From the cell containing the given text, extract its center point as (X, Y) coordinate. 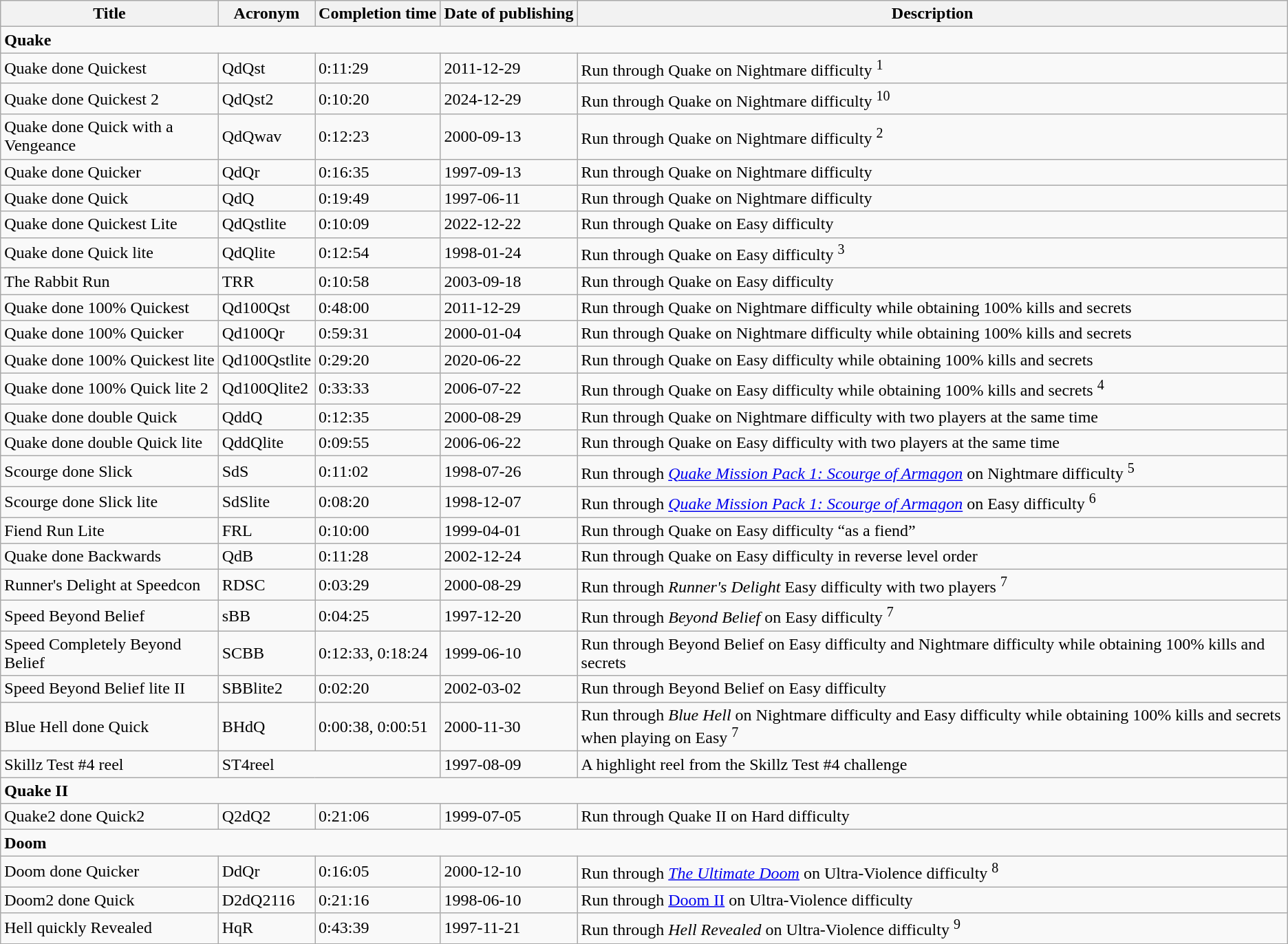
QdQ (266, 198)
Run through Quake on Easy difficulty 3 (932, 253)
The Rabbit Run (109, 281)
0:33:33 (378, 388)
0:16:05 (378, 871)
Run through Quake on Easy difficulty “as a fiend” (932, 530)
0:59:31 (378, 334)
0:29:20 (378, 360)
0:02:20 (378, 689)
Description (932, 14)
0:12:23 (378, 136)
Title (109, 14)
Quake done Quickest 2 (109, 99)
Qd100Qst (266, 308)
Quake done double Quick lite (109, 443)
1997-11-21 (509, 929)
Date of publishing (509, 14)
Quake done 100% Quickest lite (109, 360)
Run through Quake on Nightmare difficulty 2 (932, 136)
2002-12-24 (509, 557)
Quake done Quickest Lite (109, 224)
0:19:49 (378, 198)
Run through Blue Hell on Nightmare difficulty and Easy difficulty while obtaining 100% kills and secrets when playing on Easy 7 (932, 727)
Run through Quake on Easy difficulty while obtaining 100% kills and secrets (932, 360)
0:00:38, 0:00:51 (378, 727)
sBB (266, 616)
0:11:29 (378, 69)
2000-12-10 (509, 871)
0:10:00 (378, 530)
Scourge done Slick lite (109, 502)
Quake II (644, 791)
0:12:35 (378, 417)
QdQstlite (266, 224)
Run through Quake Mission Pack 1: Scourge of Armagon on Easy difficulty 6 (932, 502)
2003-09-18 (509, 281)
0:11:28 (378, 557)
BHdQ (266, 727)
2022-12-22 (509, 224)
Run through Quake II on Hard difficulty (932, 817)
0:12:54 (378, 253)
Run through Doom II on Ultra-Violence difficulty (932, 900)
SdSlite (266, 502)
2006-07-22 (509, 388)
QdB (266, 557)
Run through Beyond Belief on Easy difficulty (932, 689)
Speed Beyond Belief lite II (109, 689)
Speed Beyond Belief (109, 616)
Run through Beyond Belief on Easy difficulty and Nightmare difficulty while obtaining 100% kills and secrets (932, 654)
0:08:20 (378, 502)
Run through Hell Revealed on Ultra-Violence difficulty 9 (932, 929)
Qd100Qr (266, 334)
Quake done 100% Quickest (109, 308)
Runner's Delight at Speedcon (109, 585)
A highlight reel from the Skillz Test #4 challenge (932, 764)
Quake done Backwards (109, 557)
Hell quickly Revealed (109, 929)
TRR (266, 281)
0:10:58 (378, 281)
0:10:09 (378, 224)
2000-01-04 (509, 334)
0:10:20 (378, 99)
Run through Quake on Easy difficulty in reverse level order (932, 557)
2000-09-13 (509, 136)
HqR (266, 929)
0:12:33, 0:18:24 (378, 654)
0:03:29 (378, 585)
Quake done 100% Quick lite 2 (109, 388)
1999-07-05 (509, 817)
0:04:25 (378, 616)
QddQlite (266, 443)
Doom2 done Quick (109, 900)
Fiend Run Lite (109, 530)
Quake done Quick lite (109, 253)
Quake done Quick with a Vengeance (109, 136)
Quake done 100% Quicker (109, 334)
1998-06-10 (509, 900)
FRL (266, 530)
Quake done Quickest (109, 69)
Scourge done Slick (109, 472)
2020-06-22 (509, 360)
Quake done Quicker (109, 172)
0:09:55 (378, 443)
0:43:39 (378, 929)
1997-12-20 (509, 616)
QdQwav (266, 136)
Run through Quake Mission Pack 1: Scourge of Armagon on Nightmare difficulty 5 (932, 472)
Quake2 done Quick2 (109, 817)
Quake done Quick (109, 198)
Quake (644, 40)
0:11:02 (378, 472)
QdQr (266, 172)
1999-04-01 (509, 530)
QddQ (266, 417)
2024-12-29 (509, 99)
SBBlite2 (266, 689)
0:21:06 (378, 817)
QdQlite (266, 253)
Run through Quake on Nightmare difficulty 1 (932, 69)
Quake done double Quick (109, 417)
0:48:00 (378, 308)
Doom (644, 843)
Run through Beyond Belief on Easy difficulty 7 (932, 616)
Run through Quake on Easy difficulty with two players at the same time (932, 443)
Run through The Ultimate Doom on Ultra-Violence difficulty 8 (932, 871)
Acronym (266, 14)
D2dQ2116 (266, 900)
1997-08-09 (509, 764)
Qd100Qstlite (266, 360)
Completion time (378, 14)
1997-09-13 (509, 172)
QdQst2 (266, 99)
1998-12-07 (509, 502)
Qd100Qlite2 (266, 388)
2000-11-30 (509, 727)
Run through Quake on Nightmare difficulty 10 (932, 99)
Speed Completely Beyond Belief (109, 654)
Q2dQ2 (266, 817)
DdQr (266, 871)
1998-01-24 (509, 253)
Run through Quake on Easy difficulty while obtaining 100% kills and secrets 4 (932, 388)
Blue Hell done Quick (109, 727)
Run through Quake on Nightmare difficulty with two players at the same time (932, 417)
RDSC (266, 585)
2002-03-02 (509, 689)
1997-06-11 (509, 198)
SdS (266, 472)
ST4reel (329, 764)
0:21:16 (378, 900)
0:16:35 (378, 172)
2006-06-22 (509, 443)
1999-06-10 (509, 654)
Skillz Test #4 reel (109, 764)
Doom done Quicker (109, 871)
QdQst (266, 69)
Run through Runner's Delight Easy difficulty with two players 7 (932, 585)
SCBB (266, 654)
1998-07-26 (509, 472)
